Determine the (x, y) coordinate at the center of the cell enclosing the given text.  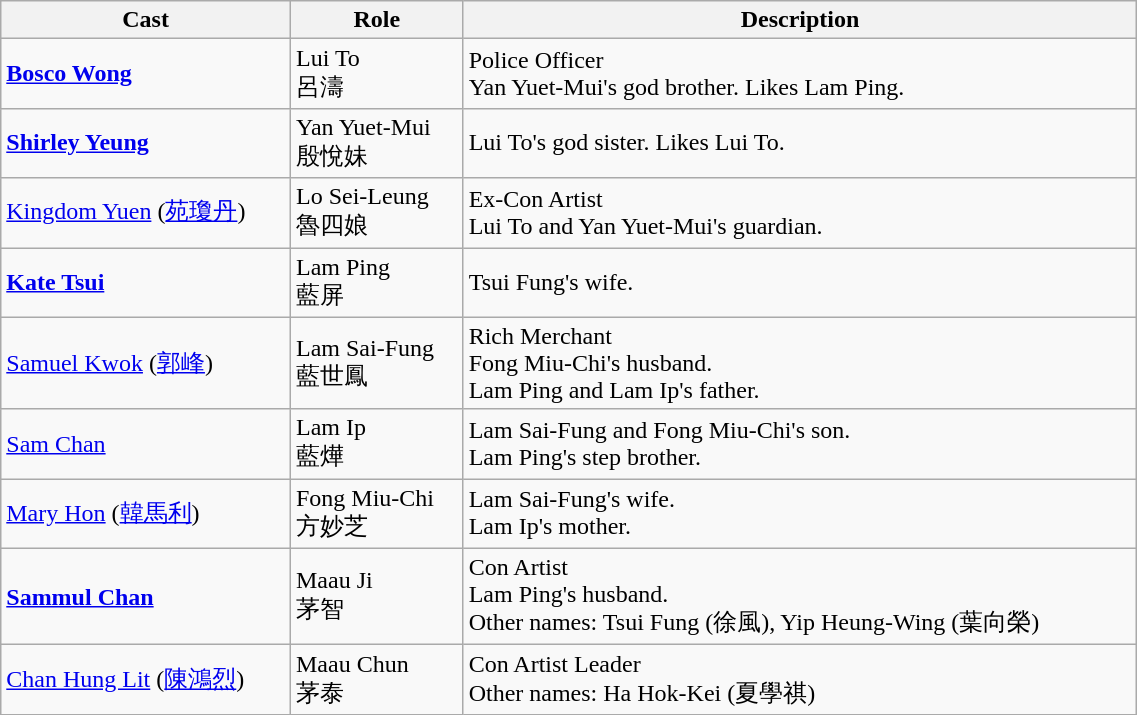
Kate Tsui (146, 283)
Police Officer Yan Yuet-Mui's god brother. Likes Lam Ping. (800, 74)
Ex-Con Artist Lui To and Yan Yuet-Mui's guardian. (800, 213)
Samuel Kwok (郭峰) (146, 363)
Kingdom Yuen (苑瓊丹) (146, 213)
Sam Chan (146, 444)
Lam Sai-Fung and Fong Miu-Chi's son. Lam Ping's step brother. (800, 444)
Role (376, 20)
Cast (146, 20)
Lui To's god sister. Likes Lui To. (800, 143)
Lam Ping 藍屏 (376, 283)
Tsui Fung's wife. (800, 283)
Lo Sei-Leung 魯四娘 (376, 213)
Bosco Wong (146, 74)
Chan Hung Lit (陳鴻烈) (146, 680)
Maau Chun 茅泰 (376, 680)
Rich Merchant Fong Miu-Chi's husband. Lam Ping and Lam Ip's father. (800, 363)
Mary Hon (韓馬利) (146, 514)
Maau Ji 茅智 (376, 596)
Description (800, 20)
Shirley Yeung (146, 143)
Lam Ip 藍燁 (376, 444)
Sammul Chan (146, 596)
Yan Yuet-Mui 殷悅妹 (376, 143)
Lam Sai-Fung 藍世鳳 (376, 363)
Con Artist Lam Ping's husband. Other names: Tsui Fung (徐風), Yip Heung-Wing (葉向榮) (800, 596)
Con Artist Leader Other names: Ha Hok-Kei (夏學祺) (800, 680)
Lui To 呂濤 (376, 74)
Fong Miu-Chi 方妙芝 (376, 514)
Lam Sai-Fung's wife. Lam Ip's mother. (800, 514)
